Extract the [X, Y] coordinate from the center of the cell holding the provided text.  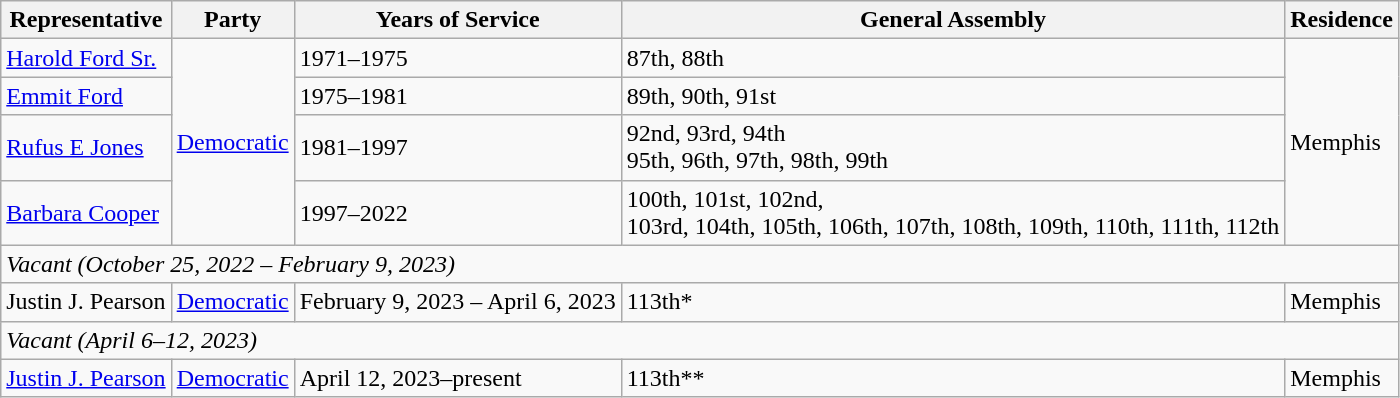
Barbara Cooper [86, 212]
113th** [953, 378]
Vacant (April 6–12, 2023) [700, 340]
1981–1997 [458, 148]
87th, 88th [953, 58]
92nd, 93rd, 94th95th, 96th, 97th, 98th, 99th [953, 148]
1975–1981 [458, 96]
Emmit Ford [86, 96]
General Assembly [953, 20]
Years of Service [458, 20]
1997–2022 [458, 212]
Representative [86, 20]
Vacant (October 25, 2022 – February 9, 2023) [700, 264]
100th, 101st, 102nd,103rd, 104th, 105th, 106th, 107th, 108th, 109th, 110th, 111th, 112th [953, 212]
Party [232, 20]
113th* [953, 302]
Rufus E Jones [86, 148]
April 12, 2023–present [458, 378]
Residence [1342, 20]
1971–1975 [458, 58]
89th, 90th, 91st [953, 96]
February 9, 2023 – April 6, 2023 [458, 302]
Harold Ford Sr. [86, 58]
